Determine the (x, y) coordinate at the center of the cell enclosing the given text.  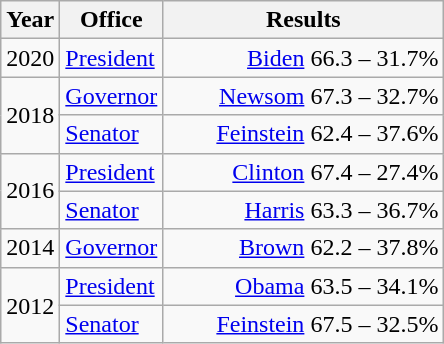
2020 (30, 58)
Feinstein 67.5 – 32.5% (304, 324)
Clinton 67.4 – 27.4% (304, 172)
Results (304, 20)
Biden 66.3 – 31.7% (304, 58)
Newsom 67.3 – 32.7% (304, 96)
Obama 63.5 – 34.1% (304, 286)
Feinstein 62.4 – 37.6% (304, 134)
Year (30, 20)
Brown 62.2 – 37.8% (304, 248)
2014 (30, 248)
2018 (30, 115)
Harris 63.3 – 36.7% (304, 210)
Office (112, 20)
2016 (30, 191)
2012 (30, 305)
